Extract the [x, y] coordinate from the center of the cell holding the provided text.  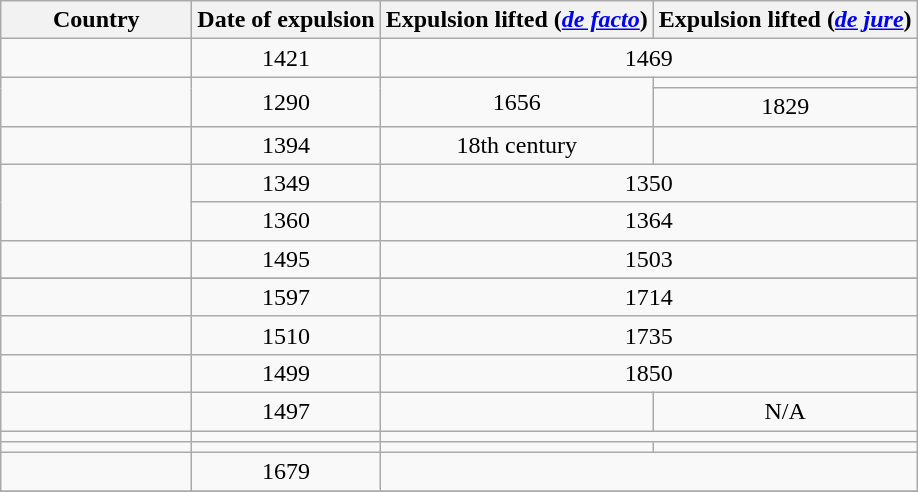
N/A [785, 411]
1290 [286, 102]
1850 [648, 373]
1360 [286, 221]
1735 [648, 335]
1497 [286, 411]
1597 [286, 297]
1829 [785, 107]
1349 [286, 183]
1495 [286, 259]
Country [96, 20]
1503 [648, 259]
1656 [516, 102]
Expulsion lifted (de jure) [785, 20]
18th century [516, 145]
1421 [286, 58]
1394 [286, 145]
1350 [648, 183]
Expulsion lifted (de facto) [516, 20]
1510 [286, 335]
1499 [286, 373]
1714 [648, 297]
1469 [648, 58]
1364 [648, 221]
1679 [286, 472]
Date of expulsion [286, 20]
